For the text-containing cell, return its midpoint in (X, Y) coordinate format. 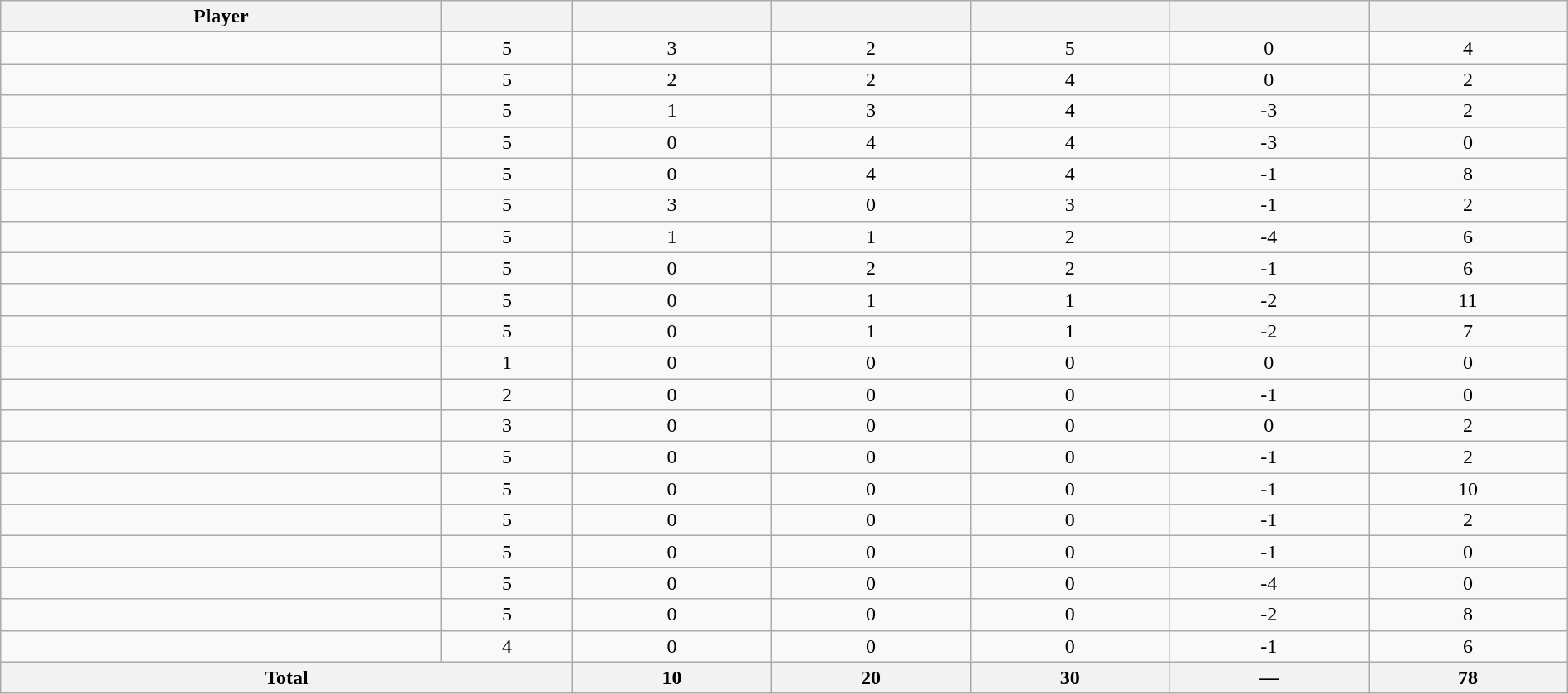
— (1269, 677)
7 (1469, 331)
30 (1070, 677)
20 (872, 677)
Total (286, 677)
Player (222, 17)
11 (1469, 299)
78 (1469, 677)
